Detect which cell encompasses the target text, then output its [x, y] center coordinate. 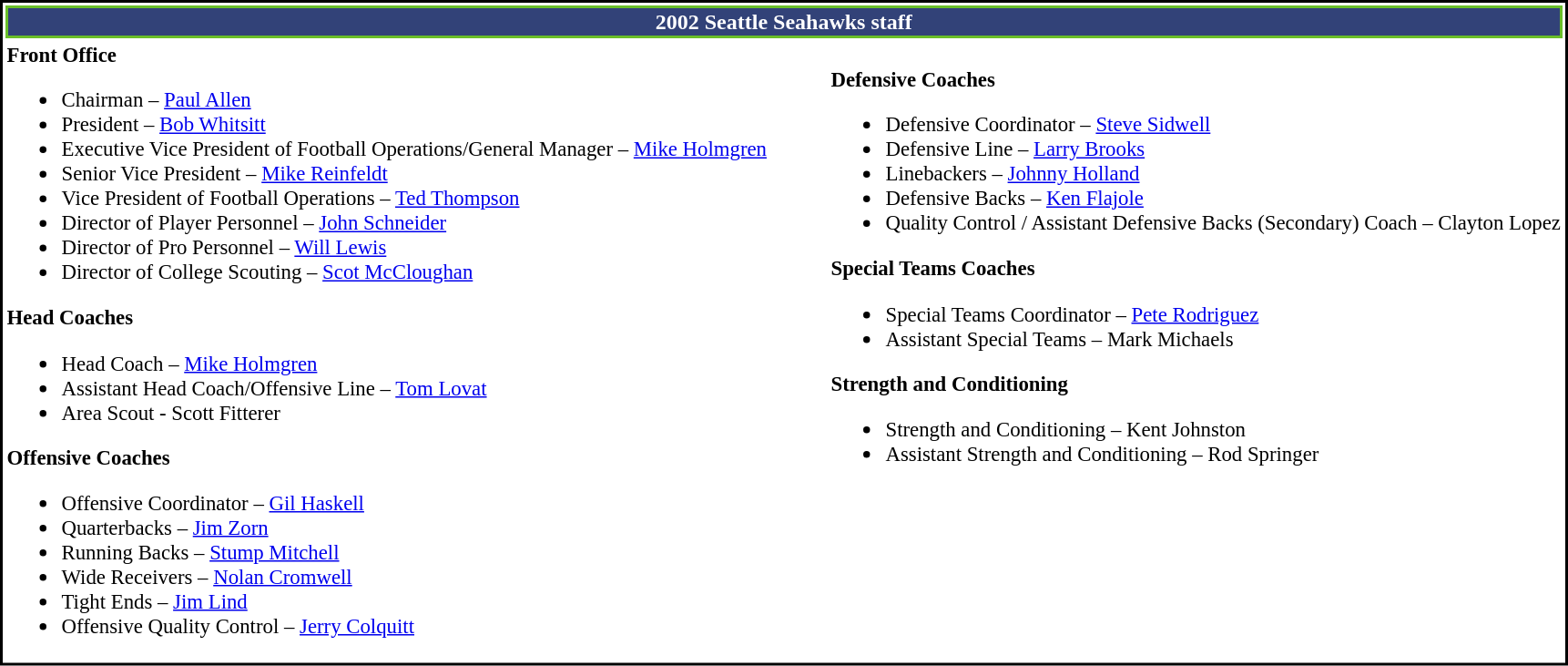
2002 Seattle Seahawks staff [783, 22]
